For the text-containing cell, return its midpoint in (x, y) coordinate format. 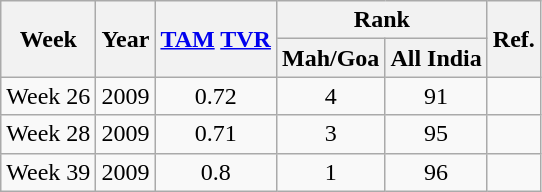
Rank (382, 20)
Ref. (514, 39)
96 (436, 172)
0.71 (216, 134)
Week 39 (48, 172)
91 (436, 96)
95 (436, 134)
All India (436, 58)
TAM TVR (216, 39)
1 (330, 172)
Week 28 (48, 134)
3 (330, 134)
Week (48, 39)
4 (330, 96)
Week 26 (48, 96)
Year (126, 39)
0.72 (216, 96)
Mah/Goa (330, 58)
0.8 (216, 172)
